Capture the cell that displays the provided text and extract its (X, Y) central coordinate. 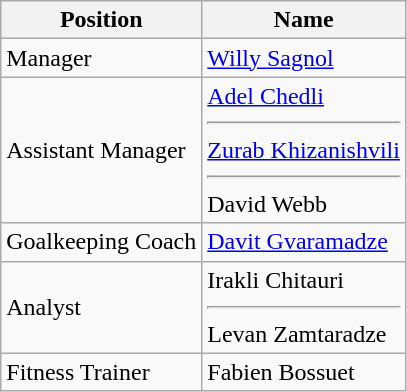
Willy Sagnol (304, 58)
Davit Gvaramadze (304, 242)
Position (102, 20)
Fitness Trainer (102, 372)
Name (304, 20)
Assistant Manager (102, 150)
Adel Chedli Zurab Khizanishvili David Webb (304, 150)
Goalkeeping Coach (102, 242)
Analyst (102, 307)
Fabien Bossuet (304, 372)
Manager (102, 58)
Irakli Chitauri Levan Zamtaradze (304, 307)
